Capture the cell that displays the provided text and extract its [X, Y] central coordinate. 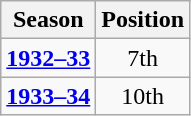
Position [143, 20]
7th [143, 58]
1932–33 [48, 58]
Season [48, 20]
1933–34 [48, 96]
10th [143, 96]
